Pinpoint the cell where the given text exists, returning its [x, y] midpoint coordinate. 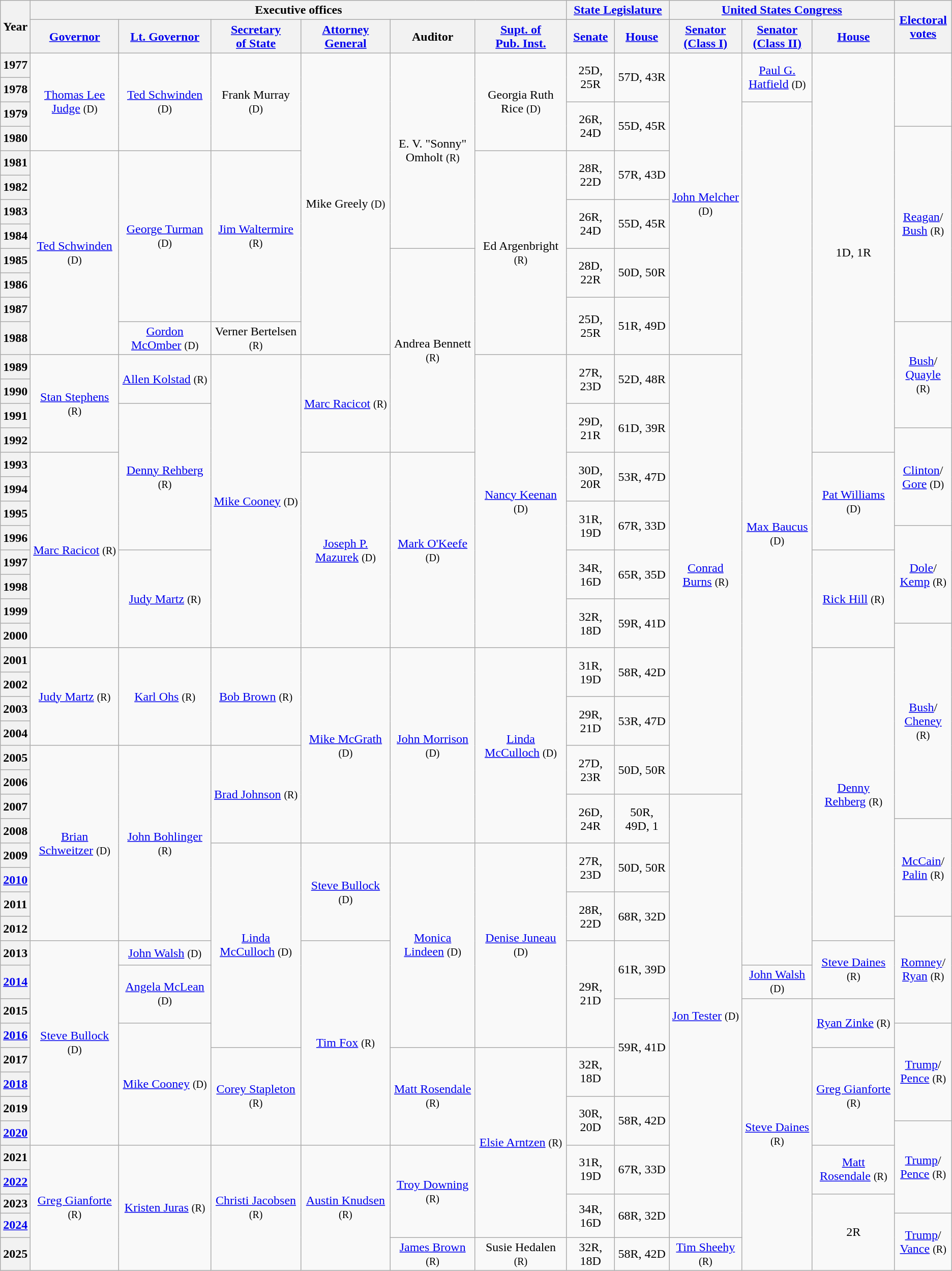
52D, 48R [642, 379]
Dole/Kemp (R) [923, 574]
Elsie Arntzen (R) [521, 1142]
Gordon McOmber (D) [165, 338]
2007 [15, 806]
Nancy Keenan (D) [521, 501]
28D, 22R [590, 273]
1983 [15, 212]
1984 [15, 236]
Romney/Ryan (R) [923, 970]
2006 [15, 782]
Allen Kolstad (R) [165, 379]
1989 [15, 367]
Tim Fox (R) [345, 1043]
John Morrison (D) [432, 745]
2024 [15, 1225]
1980 [15, 138]
2012 [15, 929]
Trump/Vance (R) [923, 1241]
Clinton/Gore (D) [923, 477]
2018 [15, 1084]
1999 [15, 611]
2002 [15, 684]
51R, 49D [642, 326]
2023 [15, 1203]
2015 [15, 1010]
1992 [15, 440]
1981 [15, 163]
2008 [15, 831]
2000 [15, 635]
Mike Greely (D) [345, 204]
Verner Bertelsen (R) [256, 338]
1995 [15, 513]
57R, 43D [642, 175]
Andrea Bennett (R) [432, 350]
30D, 20R [590, 477]
Monica Lindeen (D) [432, 945]
30R, 20D [590, 1120]
Governor [75, 37]
Brian Schweitzer (D) [75, 843]
Jon Tester (D) [706, 1016]
1979 [15, 114]
2025 [15, 1254]
Brad Johnson (R) [256, 794]
John Bohlinger (R) [165, 843]
61R, 39D [642, 970]
2004 [15, 733]
George Turman (D) [165, 236]
Jim Waltermire (R) [256, 236]
2016 [15, 1035]
Denise Juneau (D) [521, 945]
Senator(Class I) [706, 37]
Ed Argenbright (R) [521, 252]
Electoralvotes [923, 26]
Lt. Governor [165, 37]
Joseph P. Mazurek (D) [345, 550]
1998 [15, 587]
Angela McLean (D) [165, 994]
1D, 1R [853, 252]
2011 [15, 904]
50R, 49D, 1 [642, 819]
65R, 35D [642, 574]
Max Baucus (D) [777, 533]
2009 [15, 855]
Corey Stapleton (R) [256, 1096]
Pat Williams (D) [853, 501]
1990 [15, 391]
1985 [15, 261]
Bob Brown (R) [256, 697]
1987 [15, 309]
E. V. "Sonny"Omholt (R) [432, 151]
Christi Jacobsen (R) [256, 1208]
1982 [15, 187]
Conrad Burns (R) [706, 574]
1996 [15, 538]
Bush/Quayle (R) [923, 374]
McCain/Palin (R) [923, 868]
Stan Stephens (R) [75, 403]
Mike McGrath (D) [345, 745]
2021 [15, 1157]
2010 [15, 880]
29D, 21R [590, 428]
Susie Hedalen (R) [521, 1254]
James Brown (R) [432, 1254]
1997 [15, 562]
1994 [15, 489]
2003 [15, 709]
57D, 43R [642, 77]
1978 [15, 90]
2022 [15, 1181]
2001 [15, 660]
John Melcher (D) [706, 204]
United States Congress [782, 10]
Mark O'Keefe (D) [432, 550]
2013 [15, 953]
Year [15, 26]
Georgia RuthRice (D) [521, 102]
Ryan Zinke (R) [853, 1023]
Auditor [432, 37]
Tim Sheehy (R) [706, 1254]
Supt. ofPub. Inst. [521, 37]
27D, 23R [590, 770]
AttorneyGeneral [345, 37]
Senate [590, 37]
2005 [15, 758]
Reagan/Bush (R) [923, 224]
State Legislature [618, 10]
1988 [15, 338]
Karl Ohs (R) [165, 697]
2014 [15, 982]
Thomas LeeJudge (D) [75, 102]
Paul G.Hatfield (D) [777, 77]
Bush/Cheney (R) [923, 721]
Executive offices [299, 10]
2017 [15, 1059]
1993 [15, 465]
2019 [15, 1108]
1991 [15, 416]
Secretaryof State [256, 37]
Frank Murray (D) [256, 102]
Rick Hill (R) [853, 599]
Senator(Class II) [777, 37]
2020 [15, 1133]
61D, 39R [642, 428]
Kristen Juras (R) [165, 1208]
1986 [15, 285]
1977 [15, 65]
Austin Knudsen (R) [345, 1208]
2R [853, 1232]
26D, 24R [590, 819]
Troy Downing (R) [432, 1191]
